Identify which cell holds the provided text, then report its (X, Y) central coordinate. 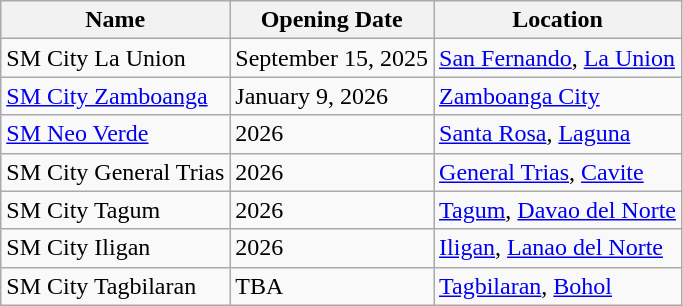
Name (116, 20)
Tagum, Davao del Norte (558, 210)
SM City La Union (116, 58)
San Fernando, La Union (558, 58)
Santa Rosa, Laguna (558, 134)
SM City Tagum (116, 210)
January 9, 2026 (332, 96)
SM Neo Verde (116, 134)
SM City Iligan (116, 248)
Tagbilaran, Bohol (558, 286)
September 15, 2025 (332, 58)
TBA (332, 286)
Zamboanga City (558, 96)
Opening Date (332, 20)
General Trias, Cavite (558, 172)
SM City Tagbilaran (116, 286)
Location (558, 20)
SM City General Trias (116, 172)
Iligan, Lanao del Norte (558, 248)
SM City Zamboanga (116, 96)
